Detect which cell encompasses the target text, then output its (x, y) center coordinate. 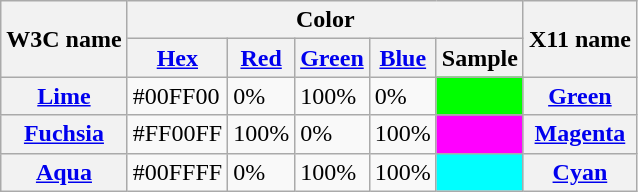
Magenta (580, 134)
Hex (177, 58)
W3C name (64, 39)
Color (325, 20)
Lime (64, 96)
X11 name (580, 39)
Red (262, 58)
Aqua (64, 172)
Sample (480, 58)
Fuchsia (64, 134)
Blue (402, 58)
#FF00FF (177, 134)
#00FFFF (177, 172)
#00FF00 (177, 96)
Cyan (580, 172)
